Return the [x, y] coordinate for the center point of the cell that contains the specified text.  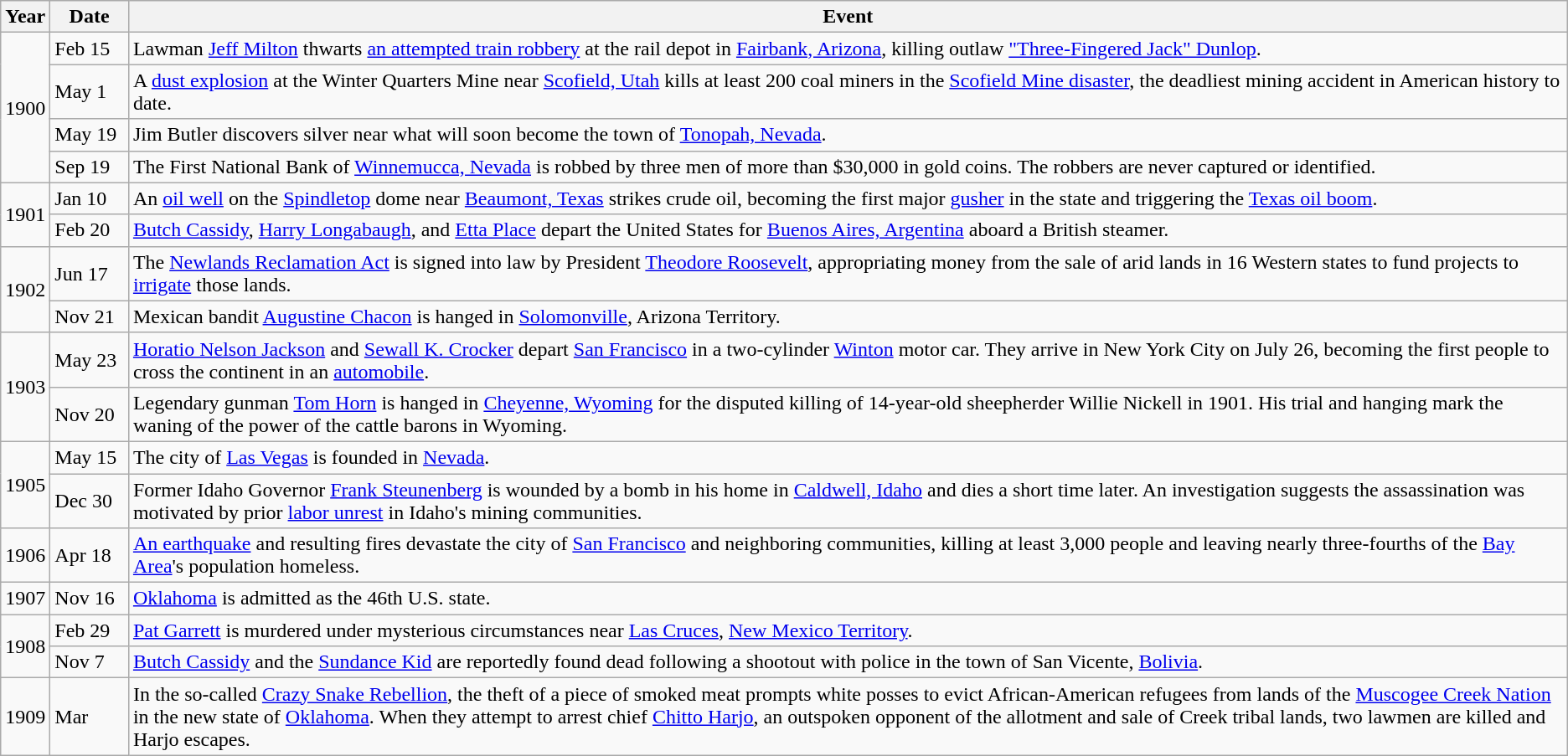
Butch Cassidy, Harry Longabaugh, and Etta Place depart the United States for Buenos Aires, Argentina aboard a British steamer. [848, 230]
May 23 [90, 360]
Feb 20 [90, 230]
Butch Cassidy and the Sundance Kid are reportedly found dead following a shootout with police in the town of San Vicente, Bolivia. [848, 662]
Nov 7 [90, 662]
Jan 10 [90, 198]
Jun 17 [90, 273]
1901 [25, 214]
Oklahoma is admitted as the 46th U.S. state. [848, 599]
1900 [25, 107]
Sep 19 [90, 167]
Feb 15 [90, 49]
May 15 [90, 457]
Dec 30 [90, 501]
May 19 [90, 135]
The city of Las Vegas is founded in Nevada. [848, 457]
Event [848, 17]
Lawman Jeff Milton thwarts an attempted train robbery at the rail depot in Fairbank, Arizona, killing outlaw "Three-Fingered Jack" Dunlop. [848, 49]
Mar [90, 717]
Year [25, 17]
Nov 20 [90, 414]
Date [90, 17]
Nov 16 [90, 599]
1903 [25, 387]
Mexican bandit Augustine Chacon is hanged in Solomonville, Arizona Territory. [848, 316]
Feb 29 [90, 630]
Pat Garrett is murdered under mysterious circumstances near Las Cruces, New Mexico Territory. [848, 630]
1908 [25, 646]
Nov 21 [90, 316]
May 1 [90, 92]
1907 [25, 599]
1906 [25, 556]
1905 [25, 484]
Jim Butler discovers silver near what will soon become the town of Tonopah, Nevada. [848, 135]
1902 [25, 290]
1909 [25, 717]
Apr 18 [90, 556]
